Identify which cell holds the provided text, then report its (x, y) central coordinate. 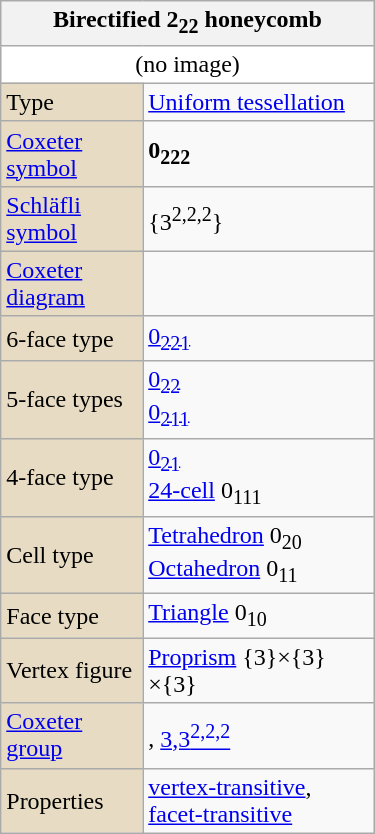
Schläfli symbol (72, 218)
Tetrahedron 020Octahedron 011 (259, 555)
0221 (259, 338)
Properties (72, 800)
, 3,32,2,2 (259, 736)
Coxeter diagram (72, 284)
6-face type (72, 338)
Coxeter group (72, 736)
(no image) (188, 64)
Birectified 222 honeycomb (188, 23)
{32,2,2} (259, 218)
Face type (72, 616)
4-face type (72, 477)
Proprism {3}×{3}×{3} (259, 670)
Triangle 010 (259, 616)
0220211 (259, 400)
Vertex figure (72, 670)
02124-cell 0111 (259, 477)
vertex-transitive, facet-transitive (259, 800)
0222 (259, 154)
5-face types (72, 400)
Cell type (72, 555)
Uniform tessellation (259, 102)
Type (72, 102)
Coxeter symbol (72, 154)
